Identify which cell holds the provided text, then report its (X, Y) central coordinate. 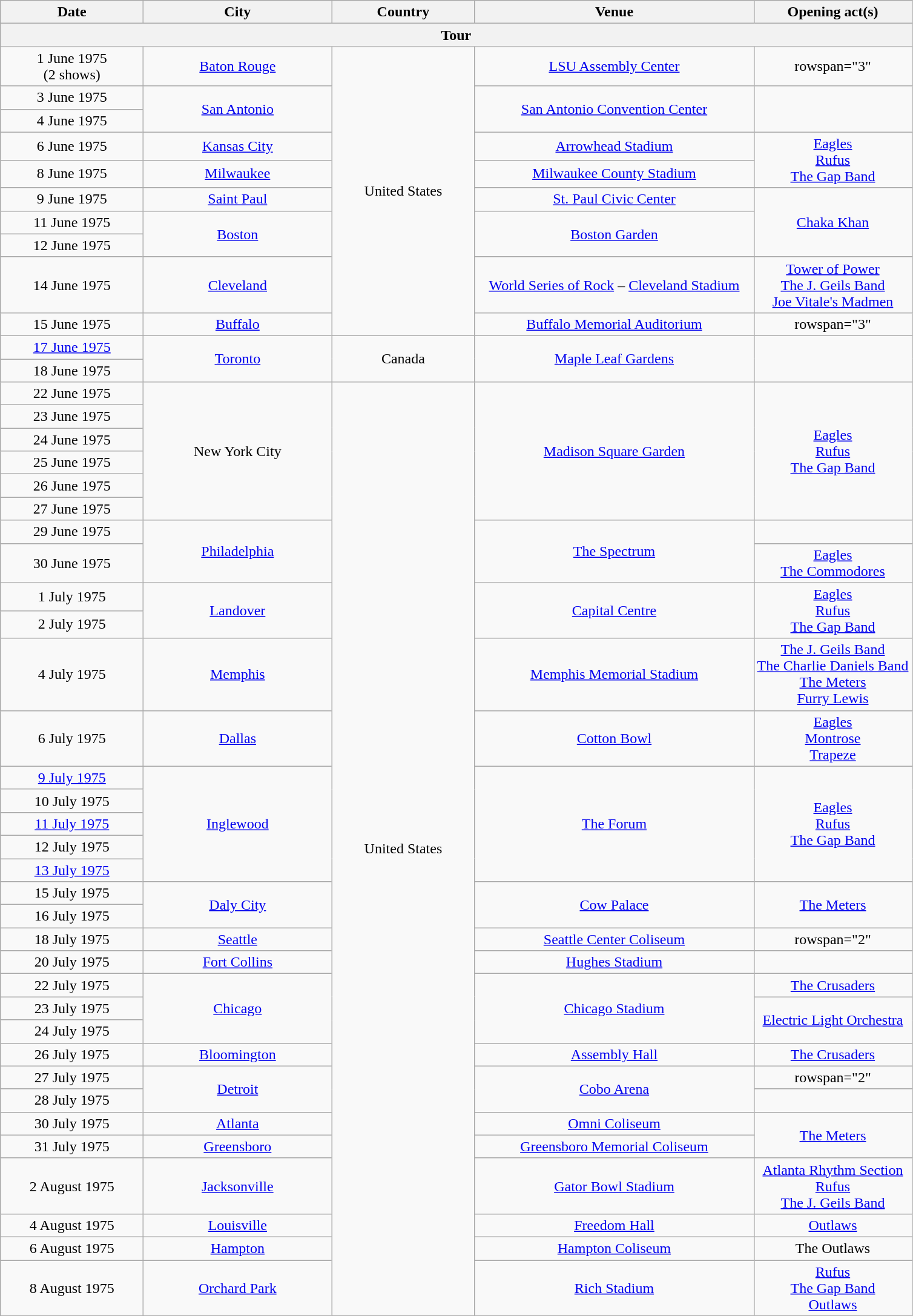
World Series of Rock – Cleveland Stadium (614, 285)
Atlanta (237, 1123)
29 June 1975 (72, 532)
RufusThe Gap BandOutlaws (833, 1288)
St. Paul Civic Center (614, 199)
15 June 1975 (72, 324)
30 June 1975 (72, 563)
13 July 1975 (72, 870)
Canada (403, 359)
10 July 1975 (72, 801)
Fort Collins (237, 962)
1 July 1975 (72, 597)
Jacksonville (237, 1186)
Assembly Hall (614, 1054)
30 July 1975 (72, 1123)
Seattle Center Coliseum (614, 939)
Capital Centre (614, 610)
Buffalo (237, 324)
12 June 1975 (72, 245)
Omni Coliseum (614, 1123)
San Antonio Convention Center (614, 109)
Gator Bowl Stadium (614, 1186)
Hampton (237, 1248)
25 June 1975 (72, 463)
Chicago Stadium (614, 1008)
Greensboro Memorial Coliseum (614, 1146)
Cow Palace (614, 905)
23 June 1975 (72, 417)
Date (72, 12)
Milwaukee (237, 174)
San Antonio (237, 109)
Rich Stadium (614, 1288)
26 July 1975 (72, 1054)
28 July 1975 (72, 1100)
2 July 1975 (72, 624)
Greensboro (237, 1146)
Memphis Memorial Stadium (614, 675)
The Forum (614, 824)
Boston Garden (614, 234)
Dallas (237, 738)
LSU Assembly Center (614, 67)
Detroit (237, 1089)
Maple Leaf Gardens (614, 359)
The Outlaws (833, 1248)
Louisville (237, 1225)
Chaka Khan (833, 222)
2 August 1975 (72, 1186)
Atlanta Rhythm SectionRufusThe J. Geils Band (833, 1186)
6 August 1975 (72, 1248)
Milwaukee County Stadium (614, 174)
22 July 1975 (72, 985)
24 June 1975 (72, 440)
Orchard Park (237, 1288)
EaglesThe Commodores (833, 563)
City (237, 12)
New York City (237, 451)
Freedom Hall (614, 1225)
Cotton Bowl (614, 738)
Saint Paul (237, 199)
1 June 1975(2 shows) (72, 67)
Opening act(s) (833, 12)
31 July 1975 (72, 1146)
16 July 1975 (72, 916)
Boston (237, 234)
11 July 1975 (72, 824)
Philadelphia (237, 551)
22 June 1975 (72, 394)
Buffalo Memorial Auditorium (614, 324)
Landover (237, 610)
18 June 1975 (72, 370)
23 July 1975 (72, 1008)
Baton Rouge (237, 67)
Bloomington (237, 1054)
Outlaws (833, 1225)
Venue (614, 12)
Hampton Coliseum (614, 1248)
Seattle (237, 939)
24 July 1975 (72, 1031)
18 July 1975 (72, 939)
4 June 1975 (72, 121)
The Spectrum (614, 551)
8 August 1975 (72, 1288)
Tower of PowerThe J. Geils BandJoe Vitale's Madmen (833, 285)
Inglewood (237, 824)
Arrowhead Stadium (614, 146)
Toronto (237, 359)
Daly City (237, 905)
9 July 1975 (72, 778)
27 July 1975 (72, 1077)
Hughes Stadium (614, 962)
Electric Light Orchestra (833, 1020)
17 June 1975 (72, 347)
6 June 1975 (72, 146)
26 June 1975 (72, 486)
The J. Geils BandThe Charlie Daniels BandThe MetersFurry Lewis (833, 675)
15 July 1975 (72, 893)
Country (403, 12)
11 June 1975 (72, 222)
Kansas City (237, 146)
20 July 1975 (72, 962)
3 June 1975 (72, 98)
Cobo Arena (614, 1089)
27 June 1975 (72, 509)
4 August 1975 (72, 1225)
Memphis (237, 675)
Tour (456, 35)
12 July 1975 (72, 847)
EaglesMontroseTrapeze (833, 738)
8 June 1975 (72, 174)
6 July 1975 (72, 738)
14 June 1975 (72, 285)
Madison Square Garden (614, 451)
Chicago (237, 1008)
9 June 1975 (72, 199)
Cleveland (237, 285)
4 July 1975 (72, 675)
